For the text-containing cell, return its midpoint in [X, Y] coordinate format. 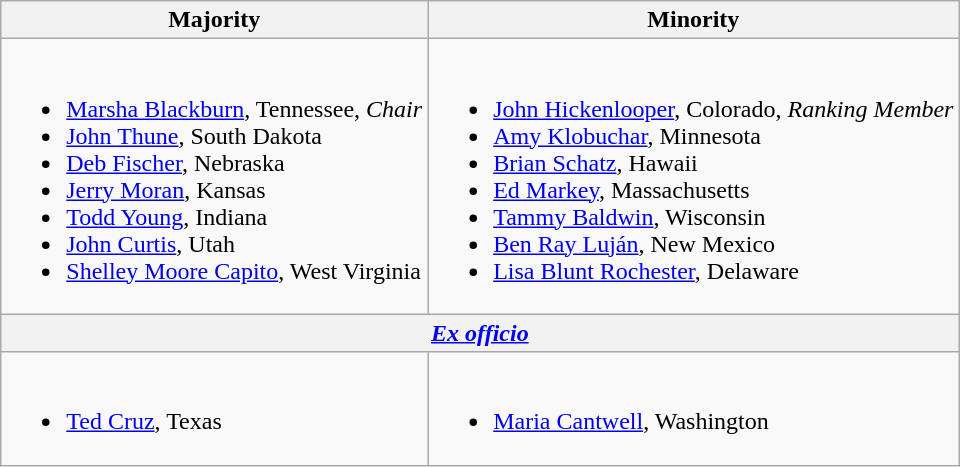
Ex officio [480, 333]
Minority [694, 20]
Maria Cantwell, Washington [694, 408]
Majority [214, 20]
Ted Cruz, Texas [214, 408]
